Identify which cell holds the provided text, then report its [x, y] central coordinate. 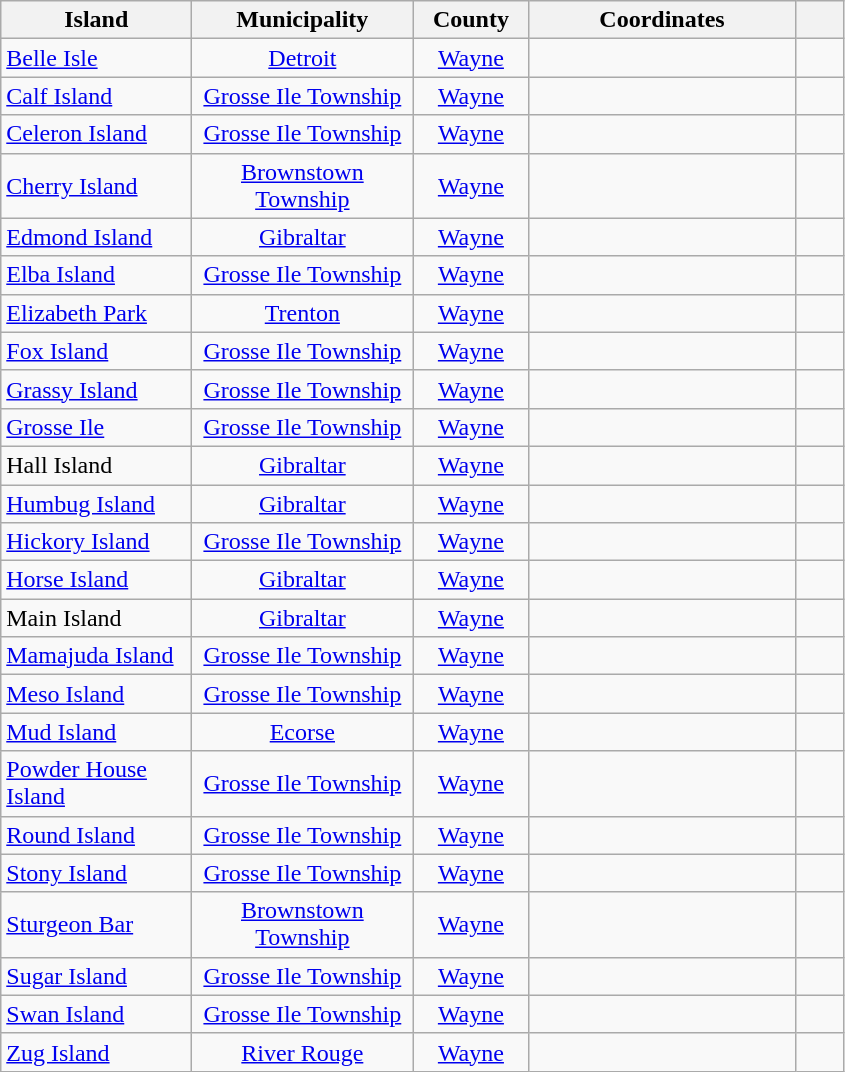
Ecorse [302, 732]
Elba Island [96, 275]
Humbug Island [96, 503]
Meso Island [96, 694]
Grassy Island [96, 389]
Detroit [302, 58]
Hall Island [96, 465]
Mamajuda Island [96, 656]
Edmond Island [96, 237]
Cherry Island [96, 186]
Celeron Island [96, 134]
Main Island [96, 618]
Coordinates [662, 20]
Swan Island [96, 1014]
Horse Island [96, 580]
Mud Island [96, 732]
Trenton [302, 313]
Fox Island [96, 351]
Island [96, 20]
Sugar Island [96, 976]
Municipality [302, 20]
Belle Isle [96, 58]
Stony Island [96, 873]
Elizabeth Park [96, 313]
River Rouge [302, 1052]
Round Island [96, 835]
County [471, 20]
Zug Island [96, 1052]
Calf Island [96, 96]
Sturgeon Bar [96, 924]
Hickory Island [96, 542]
Powder House Island [96, 784]
Grosse Ile [96, 427]
